Provide the [x, y] coordinate of the cell's center where the given text is located.  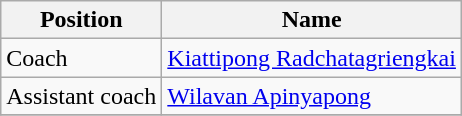
Assistant coach [82, 96]
Position [82, 20]
Kiattipong Radchatagriengkai [312, 58]
Wilavan Apinyapong [312, 96]
Name [312, 20]
Coach [82, 58]
